Output the (x, y) coordinate of the center of the cell containing the given text.  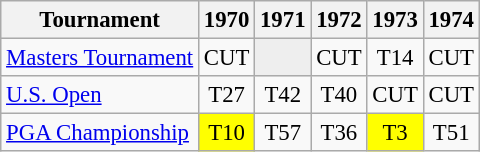
T10 (227, 133)
T27 (227, 95)
T42 (283, 95)
T40 (339, 95)
T51 (451, 133)
1972 (339, 20)
U.S. Open (100, 95)
PGA Championship (100, 133)
1971 (283, 20)
Tournament (100, 20)
T3 (395, 133)
T14 (395, 58)
1973 (395, 20)
1970 (227, 20)
T36 (339, 133)
T57 (283, 133)
1974 (451, 20)
Masters Tournament (100, 58)
